Return the (x, y) coordinate for the center point of the cell that contains the specified text.  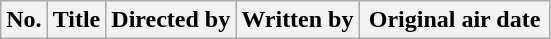
Original air date (454, 20)
Title (76, 20)
No. (24, 20)
Directed by (171, 20)
Written by (298, 20)
